Detect which cell encompasses the target text, then output its (x, y) center coordinate. 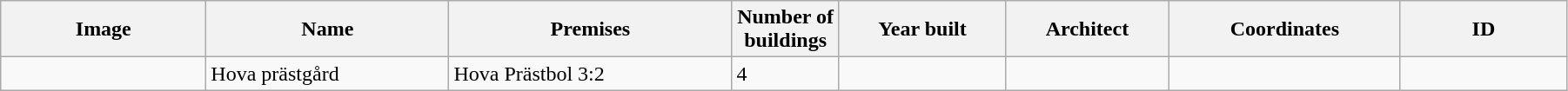
Hova prästgård (327, 74)
Coordinates (1284, 29)
4 (786, 74)
Year built (922, 29)
Premises (590, 29)
Hova Prästbol 3:2 (590, 74)
Name (327, 29)
Architect (1087, 29)
Number ofbuildings (786, 29)
Image (104, 29)
ID (1483, 29)
